Return the [X, Y] coordinate for the center point of the cell that contains the specified text.  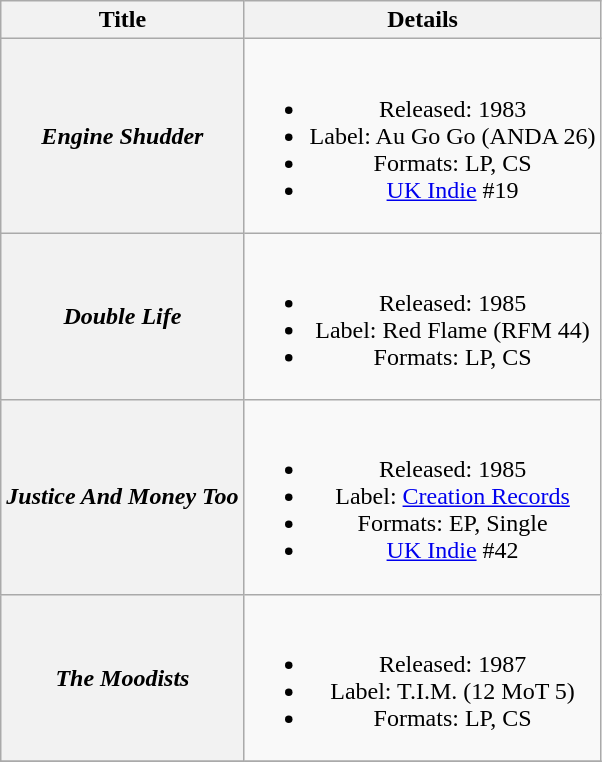
Title [122, 20]
Justice And Money Too [122, 497]
Details [422, 20]
Released: 1985Label: Creation RecordsFormats: EP, SingleUK Indie #42 [422, 497]
Released: 1983Label: Au Go Go (ANDA 26)Formats: LP, CSUK Indie #19 [422, 136]
Double Life [122, 316]
The Moodists [122, 678]
Released: 1985Label: Red Flame (RFM 44)Formats: LP, CS [422, 316]
Engine Shudder [122, 136]
Released: 1987Label: T.I.M. (12 MoT 5)Formats: LP, CS [422, 678]
